For the text-containing cell, return its midpoint in [X, Y] coordinate format. 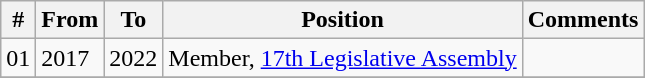
# [18, 20]
Member, 17th Legislative Assembly [342, 58]
2022 [134, 58]
Comments [583, 20]
From [70, 20]
To [134, 20]
2017 [70, 58]
Position [342, 20]
01 [18, 58]
